Detect which cell encompasses the target text, then output its [X, Y] center coordinate. 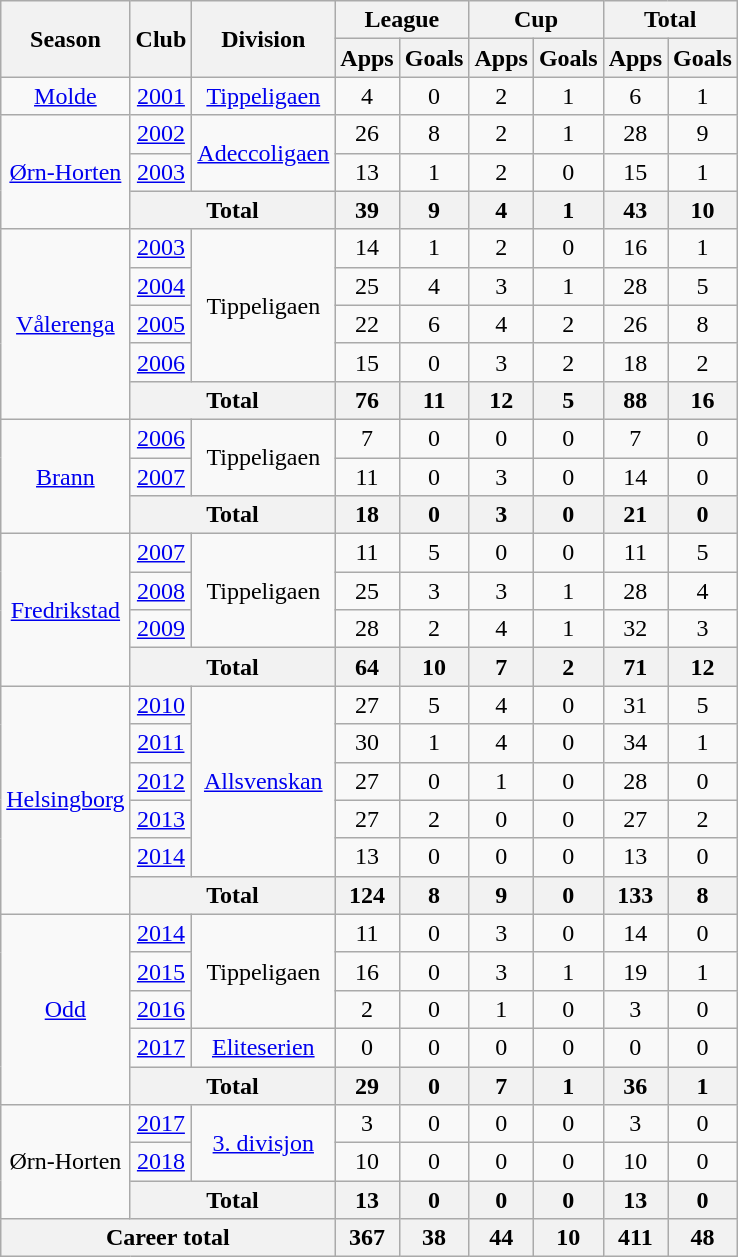
411 [635, 1238]
Odd [66, 1009]
367 [367, 1238]
31 [635, 705]
32 [635, 629]
48 [703, 1238]
2012 [161, 781]
2002 [161, 134]
30 [367, 743]
43 [635, 210]
21 [635, 515]
Eliteserien [264, 1047]
Molde [66, 96]
88 [635, 400]
36 [635, 1085]
124 [367, 895]
2008 [161, 591]
22 [367, 324]
Helsingborg [66, 800]
2005 [161, 324]
Adeccoligaen [264, 153]
2011 [161, 743]
34 [635, 743]
2016 [161, 1009]
2009 [161, 629]
2010 [161, 705]
2018 [161, 1162]
3. divisjon [264, 1143]
71 [635, 667]
2001 [161, 96]
Fredrikstad [66, 610]
38 [434, 1238]
2015 [161, 971]
2004 [161, 286]
Career total [168, 1238]
Allsvenskan [264, 781]
44 [501, 1238]
39 [367, 210]
Season [66, 39]
64 [367, 667]
Brann [66, 476]
Division [264, 39]
League [402, 20]
Club [161, 39]
133 [635, 895]
2013 [161, 819]
76 [367, 400]
19 [635, 971]
Cup [536, 20]
29 [367, 1085]
Vålerenga [66, 324]
